Find where the given text appears and provide that cell's center as [x, y] coordinate. 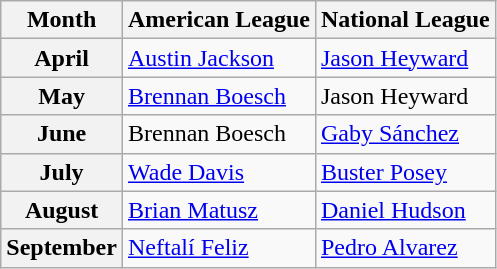
May [62, 96]
August [62, 210]
June [62, 134]
American League [218, 20]
July [62, 172]
April [62, 58]
Daniel Hudson [405, 210]
National League [405, 20]
Month [62, 20]
Brian Matusz [218, 210]
Buster Posey [405, 172]
Pedro Alvarez [405, 248]
Wade Davis [218, 172]
Neftalí Feliz [218, 248]
September [62, 248]
Austin Jackson [218, 58]
Gaby Sánchez [405, 134]
